Provide the (x, y) coordinate of the cell's center where the given text is located.  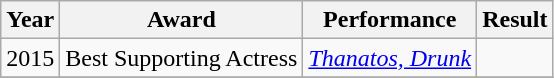
Year (30, 20)
2015 (30, 58)
Result (515, 20)
Performance (390, 20)
Award (182, 20)
Best Supporting Actress (182, 58)
Thanatos, Drunk (390, 58)
